Return [X, Y] of the center of cell containing provided text 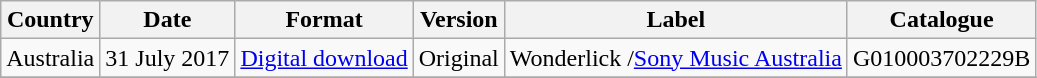
Country [50, 20]
31 July 2017 [168, 58]
Australia [50, 58]
Original [458, 58]
Version [458, 20]
Label [676, 20]
Date [168, 20]
Digital download [324, 58]
G010003702229B [941, 58]
Format [324, 20]
Wonderlick /Sony Music Australia [676, 58]
Catalogue [941, 20]
